Locate the cell with the specified text and output its (x, y) center coordinate. 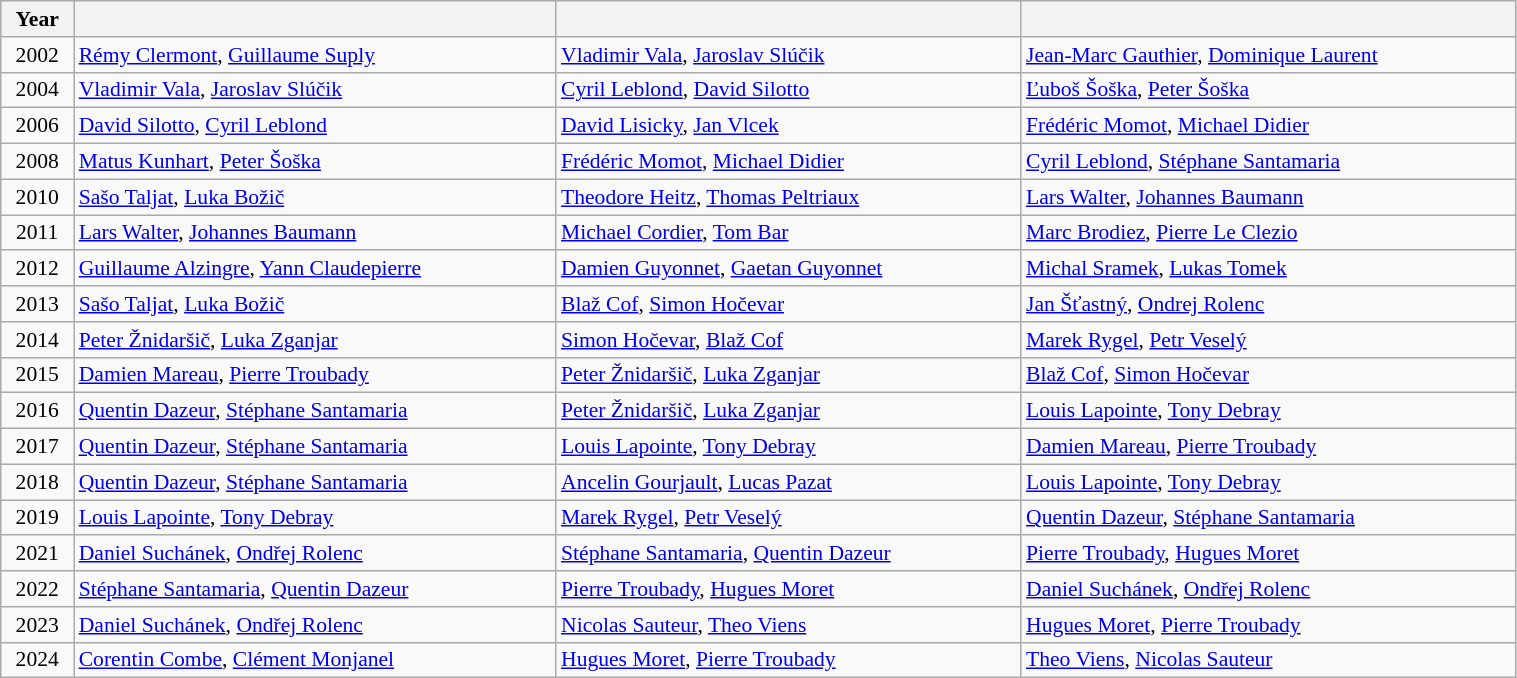
2018 (38, 482)
Michal Sramek, Lukas Tomek (1268, 269)
Jean-Marc Gauthier, Dominique Laurent (1268, 55)
Theodore Heitz, Thomas Peltriaux (788, 197)
Marc Brodiez, Pierre Le Clezio (1268, 233)
Nicolas Sauteur, Theo Viens (788, 625)
2023 (38, 625)
Cyril Leblond, Stéphane Santamaria (1268, 162)
Jan Šťastný, Ondrej Rolenc (1268, 304)
Michael Cordier, Tom Bar (788, 233)
2019 (38, 518)
2014 (38, 340)
2006 (38, 126)
2011 (38, 233)
Corentin Combe, Clément Monjanel (315, 660)
Year (38, 19)
Simon Hočevar, Blaž Cof (788, 340)
2013 (38, 304)
2024 (38, 660)
Guillaume Alzingre, Yann Claudepierre (315, 269)
2010 (38, 197)
2002 (38, 55)
Ancelin Gourjault, Lucas Pazat (788, 482)
Rémy Clermont, Guillaume Suply (315, 55)
David Lisicky, Jan Vlcek (788, 126)
2022 (38, 589)
2016 (38, 411)
Damien Guyonnet, Gaetan Guyonnet (788, 269)
2021 (38, 554)
2015 (38, 375)
2012 (38, 269)
2017 (38, 447)
David Silotto, Cyril Leblond (315, 126)
Matus Kunhart, Peter Šoška (315, 162)
Ľuboš Šoška, Peter Šoška (1268, 90)
Theo Viens, Nicolas Sauteur (1268, 660)
2004 (38, 90)
2008 (38, 162)
Cyril Leblond, David Silotto (788, 90)
